Search for the cell housing the specified text and yield its [x, y] center coordinate. 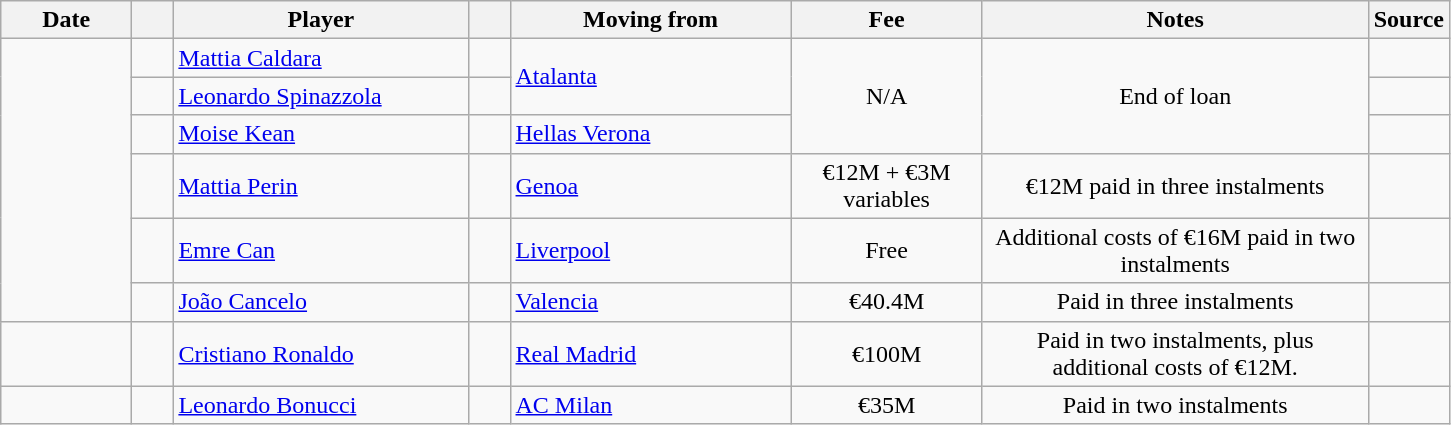
€35M [886, 405]
End of loan [1175, 96]
N/A [886, 96]
Leonardo Bonucci [321, 405]
Free [886, 250]
Leonardo Spinazzola [321, 96]
Paid in three instalments [1175, 302]
Fee [886, 20]
Date [66, 20]
Valencia [650, 302]
Additional costs of €16M paid in two instalments [1175, 250]
€100M [886, 354]
Player [321, 20]
Hellas Verona [650, 134]
Paid in two instalments, plus additional costs of €12M. [1175, 354]
Liverpool [650, 250]
€12M paid in three instalments [1175, 186]
Cristiano Ronaldo [321, 354]
Mattia Caldara [321, 58]
Moise Kean [321, 134]
Source [1408, 20]
Real Madrid [650, 354]
Emre Can [321, 250]
Mattia Perin [321, 186]
Paid in two instalments [1175, 405]
Genoa [650, 186]
João Cancelo [321, 302]
Atalanta [650, 77]
Moving from [650, 20]
€40.4M [886, 302]
€12M + €3M variables [886, 186]
Notes [1175, 20]
AC Milan [650, 405]
